For the text-containing cell, return its midpoint in [x, y] coordinate format. 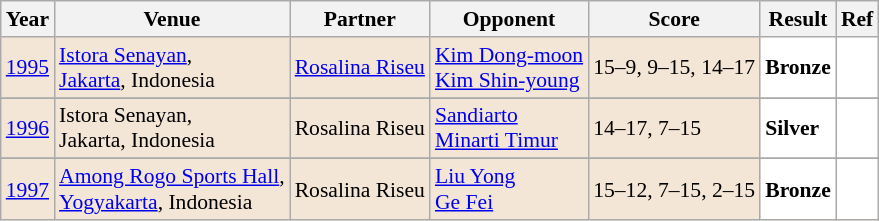
Score [674, 19]
Liu Yong Ge Fei [509, 190]
1997 [28, 190]
Kim Dong-moon Kim Shin-young [509, 68]
Sandiarto Minarti Timur [509, 128]
Partner [360, 19]
Ref [857, 19]
14–17, 7–15 [674, 128]
15–9, 9–15, 14–17 [674, 68]
15–12, 7–15, 2–15 [674, 190]
1996 [28, 128]
Silver [798, 128]
Opponent [509, 19]
Result [798, 19]
Among Rogo Sports Hall,Yogyakarta, Indonesia [172, 190]
1995 [28, 68]
Venue [172, 19]
Year [28, 19]
